Search for the cell housing the specified text and yield its (X, Y) center coordinate. 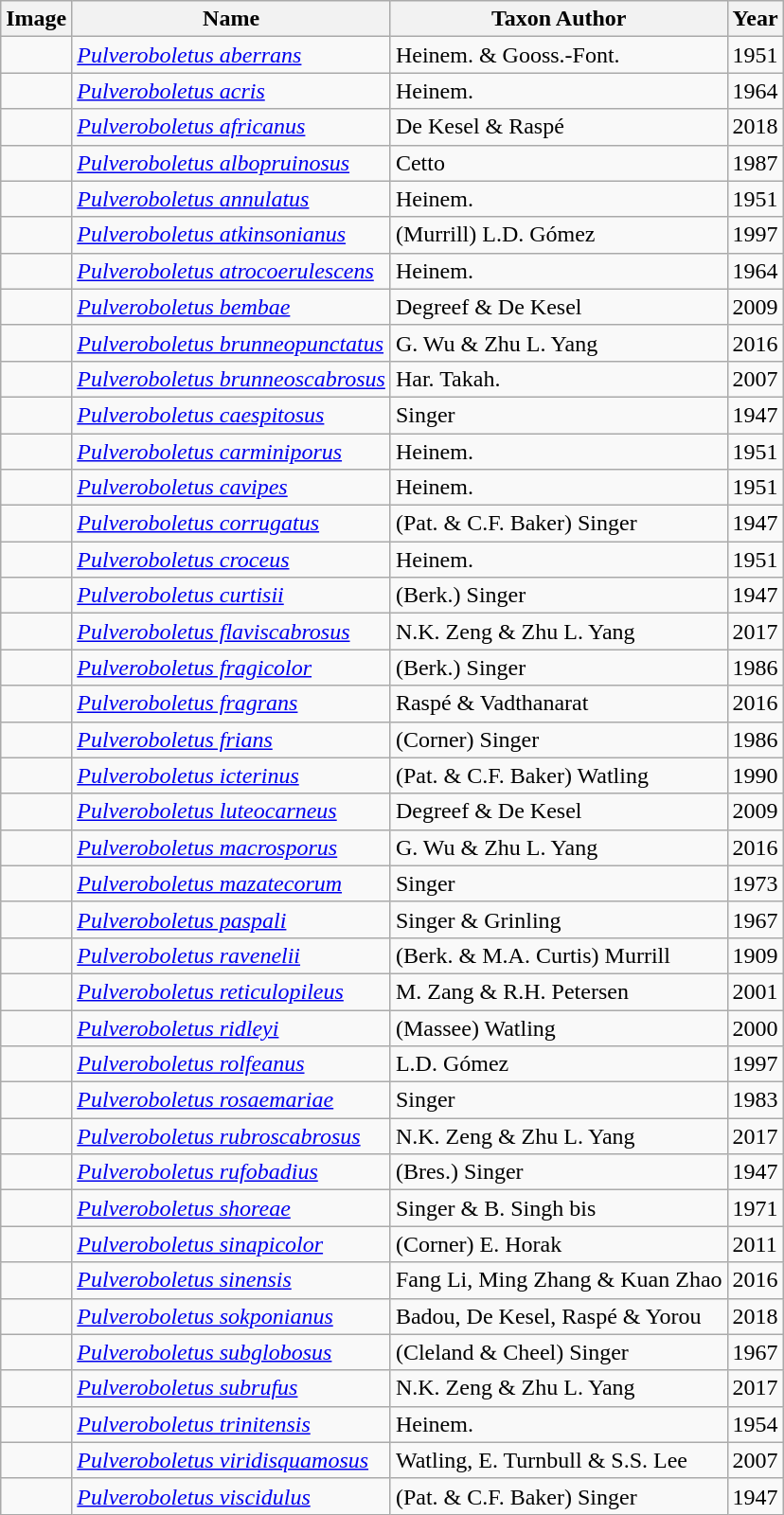
1990 (756, 775)
(Pat. & C.F. Baker) Watling (559, 775)
Pulveroboletus paspali (231, 919)
Cetto (559, 163)
Pulveroboletus fragrans (231, 704)
Pulveroboletus frians (231, 740)
Pulveroboletus flaviscabrosus (231, 632)
De Kesel & Raspé (559, 127)
Singer & B. Singh bis (559, 1208)
2001 (756, 991)
2000 (756, 1027)
Pulveroboletus bembae (231, 307)
Pulveroboletus rubroscabrosus (231, 1136)
(Murrill) L.D. Gómez (559, 235)
1987 (756, 163)
Pulveroboletus annulatus (231, 199)
(Corner) E. Horak (559, 1244)
Pulveroboletus acris (231, 91)
(Bres.) Singer (559, 1172)
Pulveroboletus sokponianus (231, 1316)
Pulveroboletus ravenelii (231, 955)
Pulveroboletus sinensis (231, 1280)
Pulveroboletus atrocoerulescens (231, 271)
Pulveroboletus corrugatus (231, 524)
Pulveroboletus aberrans (231, 55)
Year (756, 19)
Pulveroboletus subglobosus (231, 1352)
1909 (756, 955)
Pulveroboletus brunneoscabrosus (231, 379)
Taxon Author (559, 19)
Pulveroboletus trinitensis (231, 1424)
Pulveroboletus sinapicolor (231, 1244)
Pulveroboletus fragicolor (231, 668)
Name (231, 19)
Watling, E. Turnbull & S.S. Lee (559, 1460)
2011 (756, 1244)
Heinem. & Gooss.-Font. (559, 55)
L.D. Gómez (559, 1064)
Pulveroboletus icterinus (231, 775)
Image (36, 19)
Pulveroboletus viridisquamosus (231, 1460)
Pulveroboletus rosaemariae (231, 1100)
Raspé & Vadthanarat (559, 704)
Pulveroboletus cavipes (231, 488)
Pulveroboletus albopruinosus (231, 163)
Pulveroboletus rufobadius (231, 1172)
(Berk. & M.A. Curtis) Murrill (559, 955)
1973 (756, 883)
1971 (756, 1208)
Pulveroboletus rolfeanus (231, 1064)
Pulveroboletus africanus (231, 127)
Pulveroboletus atkinsonianus (231, 235)
1983 (756, 1100)
Pulveroboletus macrosporus (231, 847)
Pulveroboletus reticulopileus (231, 991)
Pulveroboletus curtisii (231, 596)
Pulveroboletus mazatecorum (231, 883)
Pulveroboletus croceus (231, 560)
Pulveroboletus ridleyi (231, 1027)
M. Zang & R.H. Petersen (559, 991)
Pulveroboletus carminiporus (231, 452)
Fang Li, Ming Zhang & Kuan Zhao (559, 1280)
(Cleland & Cheel) Singer (559, 1352)
Pulveroboletus subrufus (231, 1388)
(Massee) Watling (559, 1027)
Singer & Grinling (559, 919)
(Corner) Singer (559, 740)
Pulveroboletus luteocarneus (231, 811)
Pulveroboletus shoreae (231, 1208)
Har. Takah. (559, 379)
Pulveroboletus brunneopunctatus (231, 343)
1954 (756, 1424)
Pulveroboletus viscidulus (231, 1496)
Badou, De Kesel, Raspé & Yorou (559, 1316)
Pulveroboletus caespitosus (231, 415)
